Locate the cell with the specified text and output its [X, Y] center coordinate. 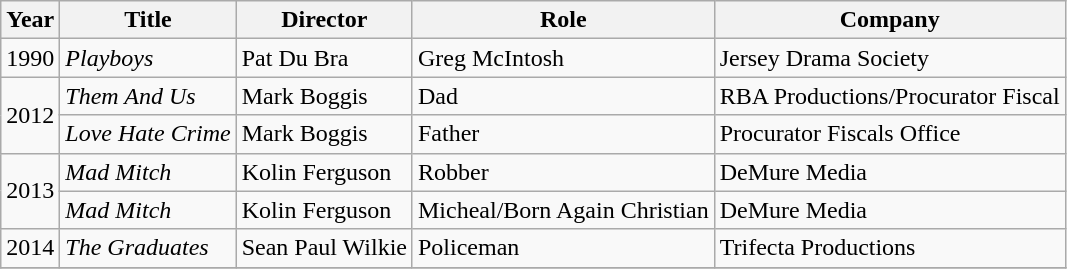
Playboys [148, 58]
Them And Us [148, 96]
2014 [30, 248]
Micheal/Born Again Christian [563, 210]
Policeman [563, 248]
Title [148, 20]
Jersey Drama Society [890, 58]
Robber [563, 172]
Role [563, 20]
Dad [563, 96]
Trifecta Productions [890, 248]
Greg McIntosh [563, 58]
Director [324, 20]
Year [30, 20]
Sean Paul Wilkie [324, 248]
Company [890, 20]
Father [563, 134]
Procurator Fiscals Office [890, 134]
2013 [30, 191]
The Graduates [148, 248]
2012 [30, 115]
Love Hate Crime [148, 134]
Pat Du Bra [324, 58]
RBA Productions/Procurator Fiscal [890, 96]
1990 [30, 58]
